Extract the (x, y) coordinate from the center of the cell holding the provided text.  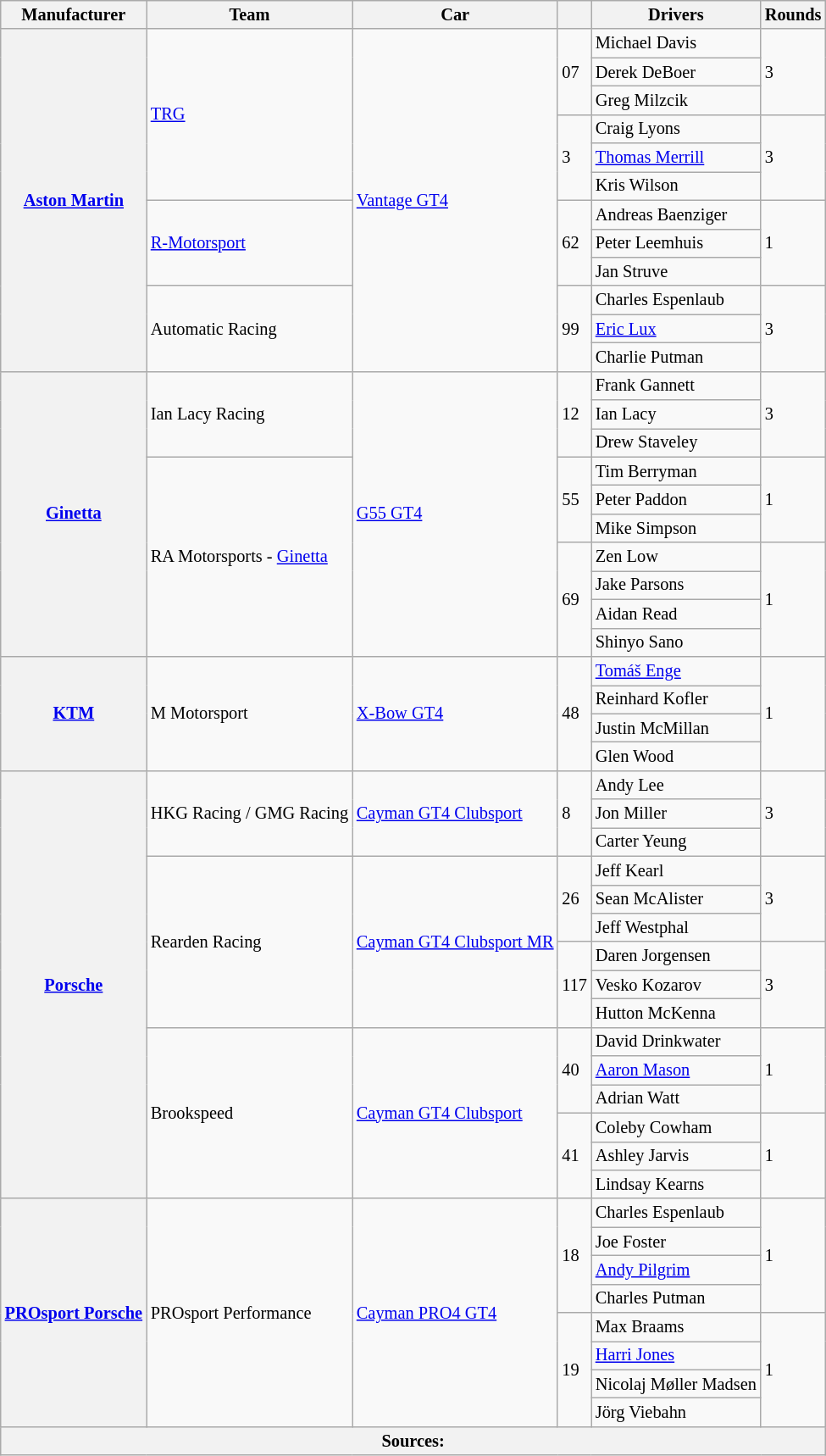
Sources: (413, 1441)
Peter Paddon (676, 499)
Vesko Kozarov (676, 985)
Ian Lacy Racing (249, 414)
Aston Martin (74, 200)
18 (574, 1256)
Car (455, 14)
Hutton McKenna (676, 1013)
48 (574, 714)
Michael Davis (676, 43)
Frank Gannett (676, 386)
Nicolaj Møller Madsen (676, 1384)
Andy Pilgrim (676, 1270)
Charles Putman (676, 1298)
117 (574, 985)
HKG Racing / GMG Racing (249, 814)
Harri Jones (676, 1355)
Drew Staveley (676, 442)
Coleby Cowham (676, 1127)
Eric Lux (676, 329)
M Motorsport (249, 714)
55 (574, 500)
Carter Yeung (676, 842)
26 (574, 898)
Rounds (793, 14)
Jeff Westphal (676, 927)
PROsport Performance (249, 1312)
Justin McMillan (676, 728)
Aaron Mason (676, 1070)
Tomáš Enge (676, 670)
PROsport Porsche (74, 1312)
Automatic Racing (249, 329)
69 (574, 600)
Ashley Jarvis (676, 1156)
Team (249, 14)
Aidan Read (676, 614)
41 (574, 1156)
Jake Parsons (676, 585)
G55 GT4 (455, 514)
Craig Lyons (676, 129)
Rearden Racing (249, 942)
Jan Struve (676, 271)
David Drinkwater (676, 1042)
Sean McAlister (676, 899)
Brookspeed (249, 1113)
Joe Foster (676, 1242)
RA Motorsports - Ginetta (249, 557)
8 (574, 814)
Ian Lacy (676, 414)
Charlie Putman (676, 357)
Vantage GT4 (455, 200)
R-Motorsport (249, 242)
Drivers (676, 14)
Kris Wilson (676, 186)
Jeff Kearl (676, 870)
Andreas Baenziger (676, 214)
40 (574, 1070)
Derek DeBoer (676, 72)
Cayman PRO4 GT4 (455, 1312)
99 (574, 329)
Greg Milzcik (676, 100)
Porsche (74, 985)
Ginetta (74, 514)
Lindsay Kearns (676, 1184)
Tim Berryman (676, 471)
07 (574, 71)
Jörg Viebahn (676, 1413)
Manufacturer (74, 14)
12 (574, 414)
TRG (249, 114)
Max Braams (676, 1327)
Mike Simpson (676, 528)
KTM (74, 714)
Adrian Watt (676, 1098)
Zen Low (676, 557)
Shinyo Sano (676, 642)
Daren Jorgensen (676, 956)
Thomas Merrill (676, 158)
X-Bow GT4 (455, 714)
19 (574, 1370)
Cayman GT4 Clubsport MR (455, 942)
Andy Lee (676, 785)
Glen Wood (676, 756)
Reinhard Kofler (676, 699)
62 (574, 242)
Jon Miller (676, 814)
Peter Leemhuis (676, 243)
